Provide the [X, Y] coordinate of the cell's center where the given text is located.  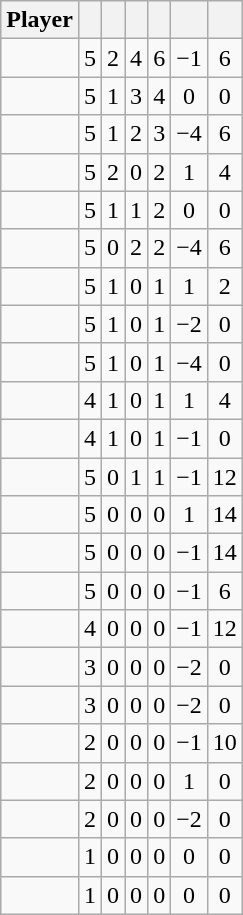
Player [40, 20]
10 [224, 743]
